Capture the cell that displays the provided text and extract its [x, y] central coordinate. 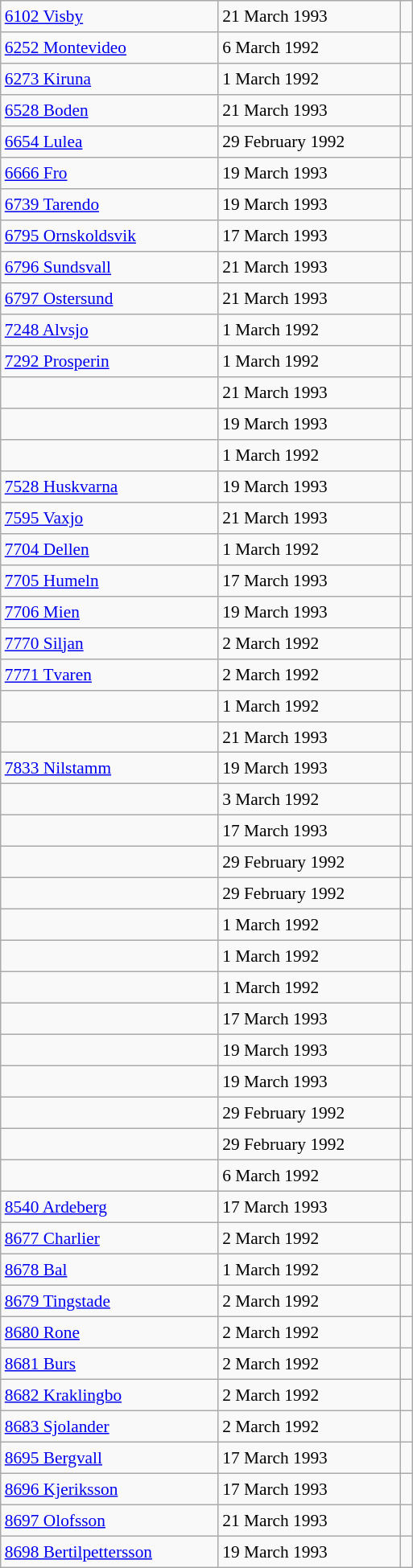
7704 Dellen [109, 548]
7706 Mien [109, 611]
3 March 1992 [309, 799]
8698 Bertilpettersson [109, 1552]
7292 Prosperin [109, 362]
7705 Humeln [109, 581]
8696 Kjeriksson [109, 1489]
6797 Ostersund [109, 299]
8697 Olofsson [109, 1520]
8680 Rone [109, 1332]
8678 Bal [109, 1269]
7770 Siljan [109, 643]
8683 Sjolander [109, 1426]
6273 Kiruna [109, 79]
8677 Charlier [109, 1238]
6795 Ornskoldsvik [109, 236]
8682 Kraklingbo [109, 1394]
6796 Sundsvall [109, 267]
7771 Tvaren [109, 674]
8679 Tingstade [109, 1301]
6666 Fro [109, 174]
6252 Montevideo [109, 48]
7595 Vaxjo [109, 518]
6102 Visby [109, 16]
6528 Boden [109, 111]
8681 Burs [109, 1364]
6739 Tarendo [109, 204]
6654 Lulea [109, 142]
7528 Huskvarna [109, 486]
8695 Bergvall [109, 1457]
7833 Nilstamm [109, 769]
7248 Alvsjo [109, 330]
8540 Ardeberg [109, 1206]
